Capture the cell that displays the provided text and extract its [x, y] central coordinate. 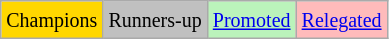
Champions [52, 20]
Relegated [342, 20]
Runners-up [155, 20]
Promoted [252, 20]
